Capture the cell that displays the provided text and extract its (X, Y) central coordinate. 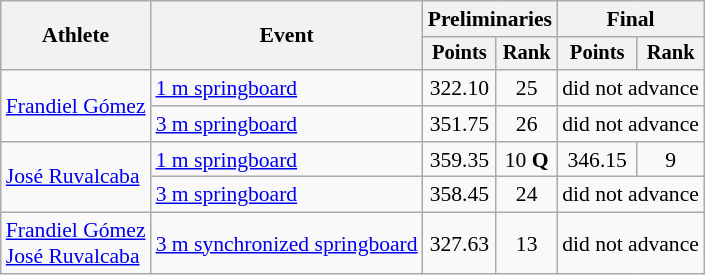
346.15 (597, 160)
Preliminaries (490, 19)
358.45 (460, 195)
327.63 (460, 244)
25 (526, 88)
322.10 (460, 88)
24 (526, 195)
10 Q (526, 160)
351.75 (460, 124)
Frandiel GómezJosé Ruvalcaba (76, 244)
Final (630, 19)
3 m synchronized springboard (287, 244)
359.35 (460, 160)
Athlete (76, 36)
Event (287, 36)
Frandiel Gómez (76, 106)
José Ruvalcaba (76, 178)
13 (526, 244)
26 (526, 124)
9 (670, 160)
